Determine the [x, y] coordinate at the center of the cell enclosing the given text.  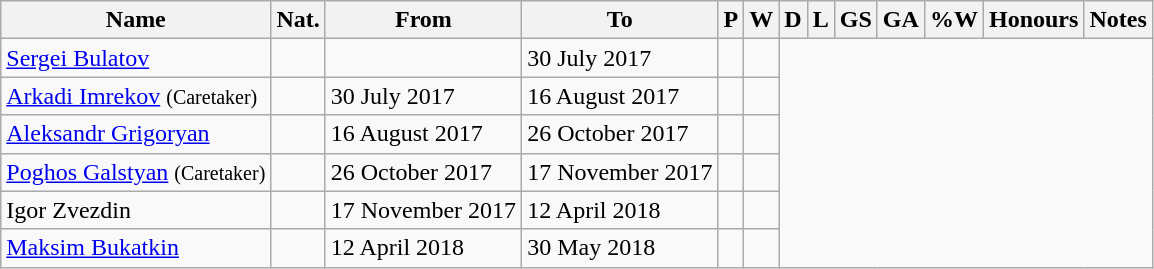
Honours [1033, 20]
Arkadi Imrekov (Caretaker) [136, 96]
Igor Zvezdin [136, 210]
30 May 2018 [620, 248]
D [793, 20]
%W [954, 20]
Sergei Bulatov [136, 58]
Aleksandr Grigoryan [136, 134]
L [820, 20]
Nat. [298, 20]
Maksim Bukatkin [136, 248]
To [620, 20]
Name [136, 20]
Notes [1118, 20]
GA [900, 20]
GS [856, 20]
Poghos Galstyan (Caretaker) [136, 172]
W [762, 20]
P [731, 20]
From [423, 20]
